Extract the (X, Y) coordinate from the center of the cell holding the provided text.  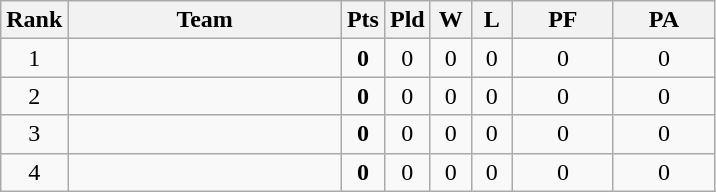
L (492, 20)
PF (562, 20)
1 (34, 58)
4 (34, 172)
Rank (34, 20)
2 (34, 96)
Team (205, 20)
W (450, 20)
Pts (362, 20)
Pld (407, 20)
PA (664, 20)
3 (34, 134)
